Locate the cell with the specified text and output its [X, Y] center coordinate. 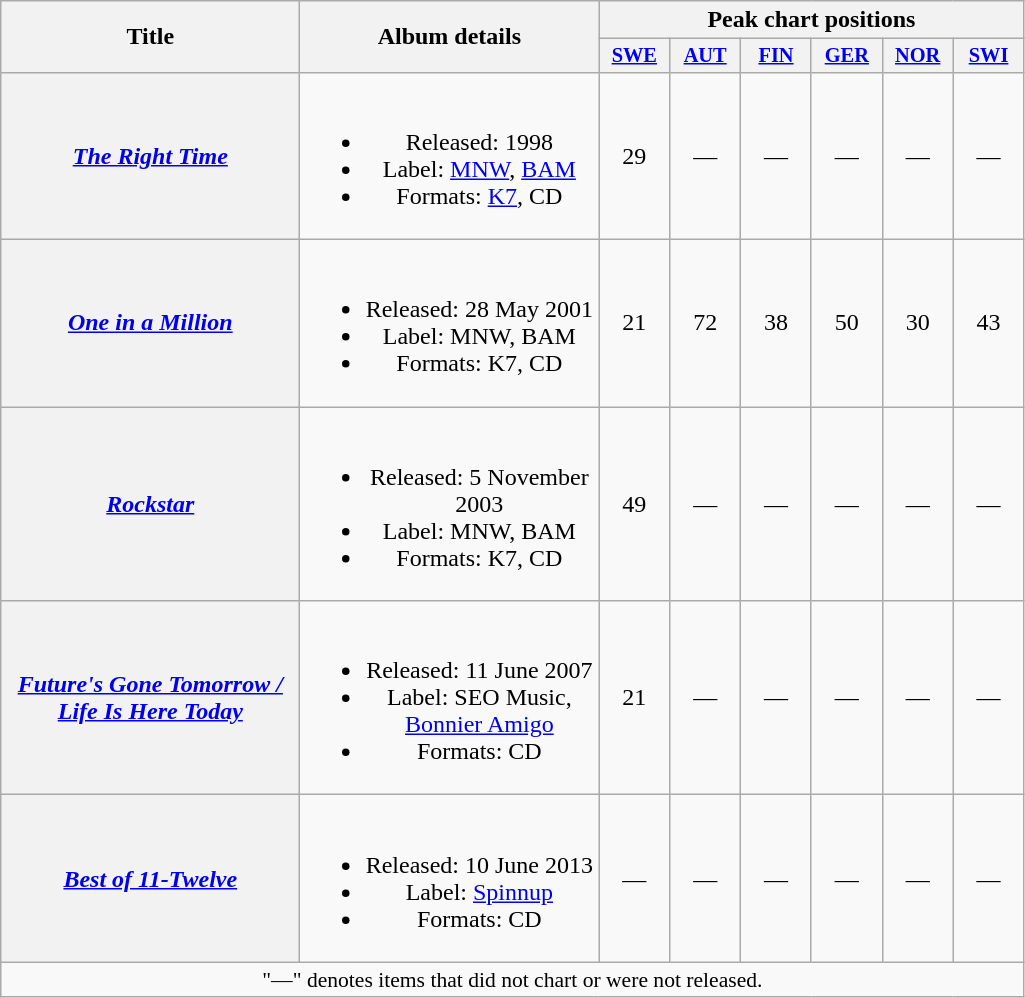
72 [706, 324]
Released: 1998Label: MNW, BAMFormats: K7, CD [450, 156]
"—" denotes items that did not chart or were not released. [512, 980]
SWI [988, 56]
Released: 28 May 2001Label: MNW, BAMFormats: K7, CD [450, 324]
One in a Million [150, 324]
38 [776, 324]
29 [634, 156]
FIN [776, 56]
AUT [706, 56]
30 [918, 324]
49 [634, 504]
Released: 5 November 2003Label: MNW, BAMFormats: K7, CD [450, 504]
NOR [918, 56]
Rockstar [150, 504]
Released: 11 June 2007Label: SEO Music, Bonnier AmigoFormats: CD [450, 698]
GER [846, 56]
50 [846, 324]
Best of 11-Twelve [150, 878]
SWE [634, 56]
Released: 10 June 2013Label: SpinnupFormats: CD [450, 878]
43 [988, 324]
The Right Time [150, 156]
Album details [450, 37]
Title [150, 37]
Future's Gone Tomorrow / Life Is Here Today [150, 698]
Peak chart positions [812, 20]
